Capture the cell that displays the provided text and extract its [X, Y] central coordinate. 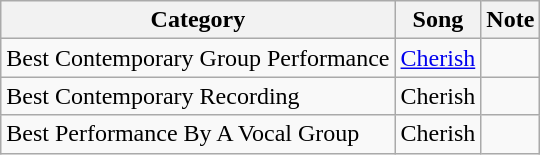
Song [438, 20]
Note [510, 20]
Best Performance By A Vocal Group [198, 134]
Best Contemporary Group Performance [198, 58]
Best Contemporary Recording [198, 96]
Category [198, 20]
